Provide the (X, Y) coordinate of the cell's center where the given text is located.  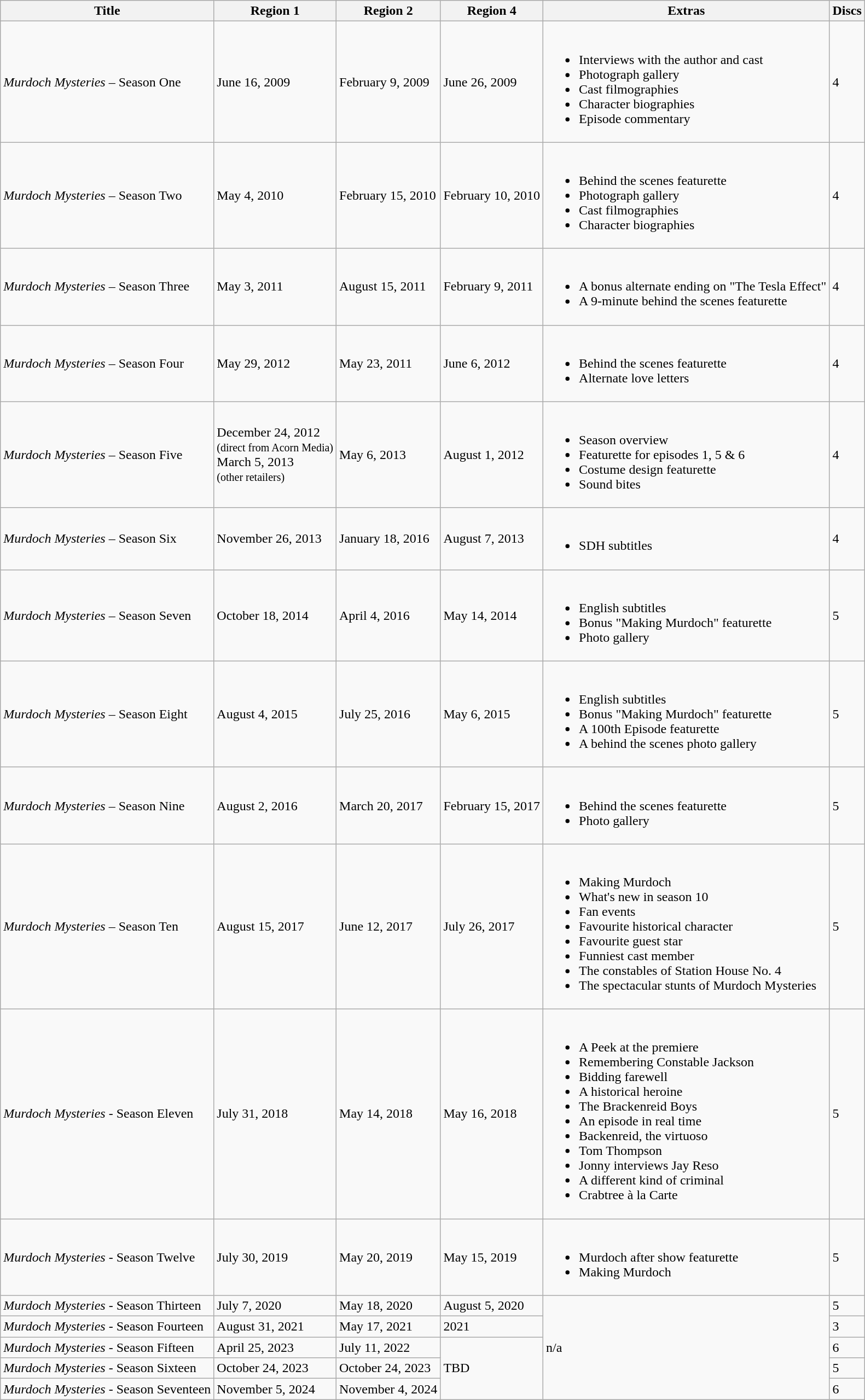
Murdoch Mysteries – Season Five (107, 455)
May 20, 2019 (388, 1257)
June 16, 2009 (275, 82)
Season overviewFeaturette for episodes 1, 5 & 6Costume design featuretteSound bites (686, 455)
Murdoch Mysteries – Season Two (107, 195)
Extras (686, 11)
August 1, 2012 (492, 455)
Murdoch Mysteries – Season Eight (107, 714)
English subtitlesBonus "Making Murdoch" featuretteA 100th Episode featuretteA behind the scenes photo gallery (686, 714)
May 16, 2018 (492, 1114)
Murdoch Mysteries - Season Fourteen (107, 1327)
SDH subtitles (686, 538)
Region 2 (388, 11)
July 11, 2022 (388, 1347)
February 15, 2017 (492, 805)
Murdoch Mysteries - Season Twelve (107, 1257)
August 15, 2017 (275, 926)
August 5, 2020 (492, 1306)
November 26, 2013 (275, 538)
May 29, 2012 (275, 363)
August 7, 2013 (492, 538)
Murdoch Mysteries - Season Eleven (107, 1114)
May 17, 2021 (388, 1327)
TBD (492, 1368)
August 31, 2021 (275, 1327)
May 4, 2010 (275, 195)
A bonus alternate ending on "The Tesla Effect"A 9-minute behind the scenes featurette (686, 287)
Murdoch after show featuretteMaking Murdoch (686, 1257)
July 30, 2019 (275, 1257)
Murdoch Mysteries - Season Seventeen (107, 1389)
July 26, 2017 (492, 926)
May 23, 2011 (388, 363)
May 15, 2019 (492, 1257)
Murdoch Mysteries – Season Ten (107, 926)
July 25, 2016 (388, 714)
June 26, 2009 (492, 82)
Behind the scenes featurettePhotograph galleryCast filmographiesCharacter biographies (686, 195)
Murdoch Mysteries - Season Thirteen (107, 1306)
December 24, 2012(direct from Acorn Media)March 5, 2013(other retailers) (275, 455)
Region 4 (492, 11)
February 9, 2011 (492, 287)
Murdoch Mysteries – Season Three (107, 287)
2021 (492, 1327)
May 14, 2018 (388, 1114)
February 15, 2010 (388, 195)
Murdoch Mysteries – Season One (107, 82)
May 14, 2014 (492, 615)
Murdoch Mysteries – Season Seven (107, 615)
Behind the scenes featuretteAlternate love letters (686, 363)
Discs (847, 11)
Interviews with the author and castPhotograph galleryCast filmographiesCharacter biographiesEpisode commentary (686, 82)
February 10, 2010 (492, 195)
August 2, 2016 (275, 805)
August 4, 2015 (275, 714)
November 5, 2024 (275, 1389)
January 18, 2016 (388, 538)
May 18, 2020 (388, 1306)
3 (847, 1327)
July 31, 2018 (275, 1114)
May 6, 2015 (492, 714)
March 20, 2017 (388, 805)
April 4, 2016 (388, 615)
English subtitlesBonus "Making Murdoch" featurettePhoto gallery (686, 615)
Title (107, 11)
Murdoch Mysteries - Season Sixteen (107, 1368)
November 4, 2024 (388, 1389)
April 25, 2023 (275, 1347)
Region 1 (275, 11)
August 15, 2011 (388, 287)
June 12, 2017 (388, 926)
Murdoch Mysteries – Season Four (107, 363)
October 18, 2014 (275, 615)
Murdoch Mysteries - Season Fifteen (107, 1347)
Behind the scenes featurettePhoto gallery (686, 805)
June 6, 2012 (492, 363)
February 9, 2009 (388, 82)
n/a (686, 1347)
May 6, 2013 (388, 455)
July 7, 2020 (275, 1306)
May 3, 2011 (275, 287)
Murdoch Mysteries – Season Six (107, 538)
Murdoch Mysteries – Season Nine (107, 805)
